For the text-containing cell, return its midpoint in [X, Y] coordinate format. 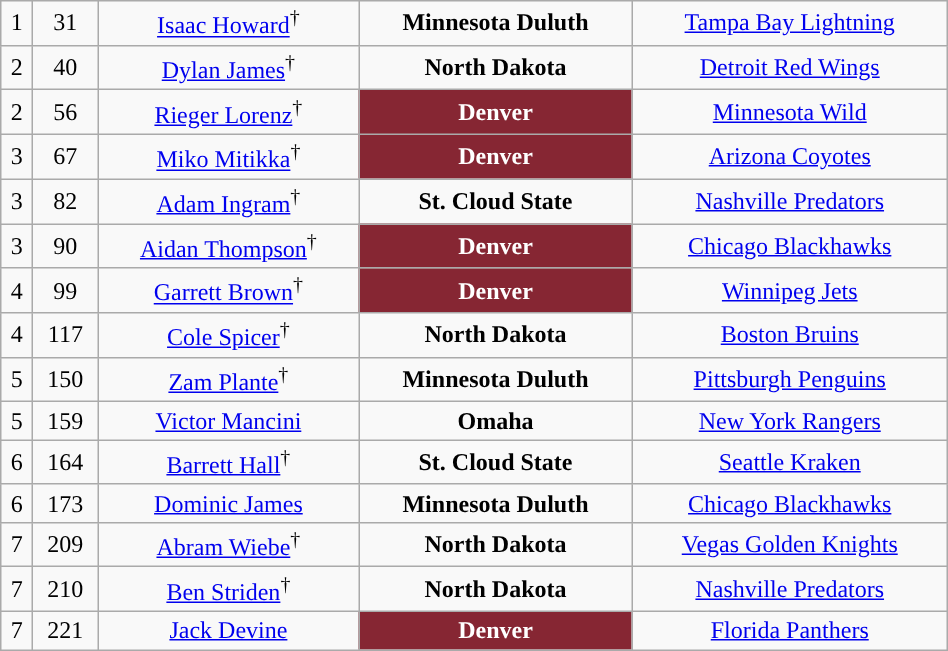
159 [66, 421]
Isaac Howard† [228, 24]
82 [66, 202]
Tampa Bay Lightning [790, 24]
210 [66, 590]
Detroit Red Wings [790, 68]
Boston Bruins [790, 336]
67 [66, 156]
Adam Ingram† [228, 202]
Aidan Thompson† [228, 246]
99 [66, 290]
173 [66, 503]
40 [66, 68]
Garrett Brown† [228, 290]
Dominic James [228, 503]
Arizona Coyotes [790, 156]
Barrett Hall† [228, 462]
209 [66, 544]
1 [17, 24]
Ben Striden† [228, 590]
Zam Plante† [228, 380]
Pittsburgh Penguins [790, 380]
Dylan James† [228, 68]
221 [66, 631]
Minnesota Wild [790, 112]
New York Rangers [790, 421]
Omaha [496, 421]
150 [66, 380]
Abram Wiebe† [228, 544]
Seattle Kraken [790, 462]
Miko Mitikka† [228, 156]
164 [66, 462]
117 [66, 336]
Victor Mancini [228, 421]
90 [66, 246]
Cole Spicer† [228, 336]
31 [66, 24]
Jack Devine [228, 631]
Vegas Golden Knights [790, 544]
56 [66, 112]
Florida Panthers [790, 631]
Winnipeg Jets [790, 290]
Rieger Lorenz† [228, 112]
